Pinpoint the cell where the given text exists, returning its [X, Y] midpoint coordinate. 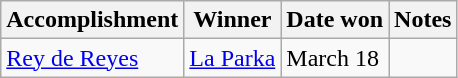
Accomplishment [92, 20]
Date won [335, 20]
Winner [232, 20]
Notes [423, 20]
March 18 [335, 58]
Rey de Reyes [92, 58]
La Parka [232, 58]
